Capture the cell that displays the provided text and extract its [x, y] central coordinate. 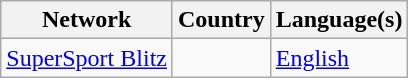
Language(s) [339, 20]
English [339, 58]
Network [87, 20]
Country [221, 20]
SuperSport Blitz [87, 58]
